Locate the cell with the specified text and output its [x, y] center coordinate. 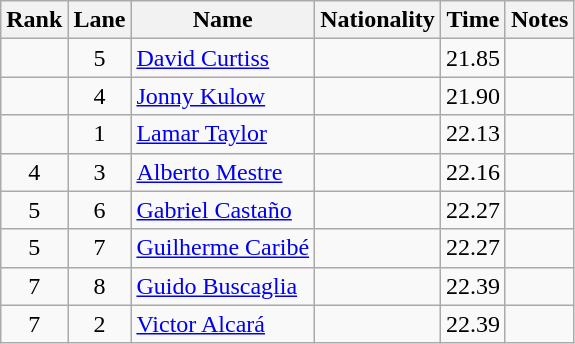
Rank [34, 20]
Lane [100, 20]
21.90 [472, 96]
8 [100, 286]
Alberto Mestre [223, 172]
1 [100, 134]
Victor Alcará [223, 324]
Gabriel Castaño [223, 210]
2 [100, 324]
Name [223, 20]
22.13 [472, 134]
Guido Buscaglia [223, 286]
David Curtiss [223, 58]
21.85 [472, 58]
22.16 [472, 172]
Notes [539, 20]
3 [100, 172]
Jonny Kulow [223, 96]
Lamar Taylor [223, 134]
Guilherme Caribé [223, 248]
6 [100, 210]
Nationality [378, 20]
Time [472, 20]
